Return (X, Y) of the center of cell containing provided text 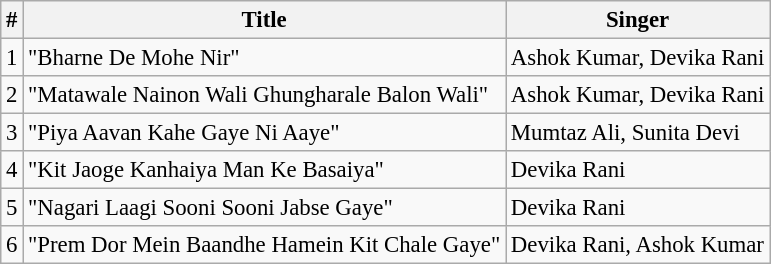
"Matawale Nainon Wali Ghungharale Balon Wali" (264, 95)
2 (12, 95)
6 (12, 245)
"Kit Jaoge Kanhaiya Man Ke Basaiya" (264, 170)
Mumtaz Ali, Sunita Devi (638, 133)
# (12, 20)
"Bharne De Mohe Nir" (264, 58)
1 (12, 58)
Devika Rani, Ashok Kumar (638, 245)
"Prem Dor Mein Baandhe Hamein Kit Chale Gaye" (264, 245)
3 (12, 133)
5 (12, 208)
"Nagari Laagi Sooni Sooni Jabse Gaye" (264, 208)
"Piya Aavan Kahe Gaye Ni Aaye" (264, 133)
Title (264, 20)
Singer (638, 20)
4 (12, 170)
